Detect which cell encompasses the target text, then output its [x, y] center coordinate. 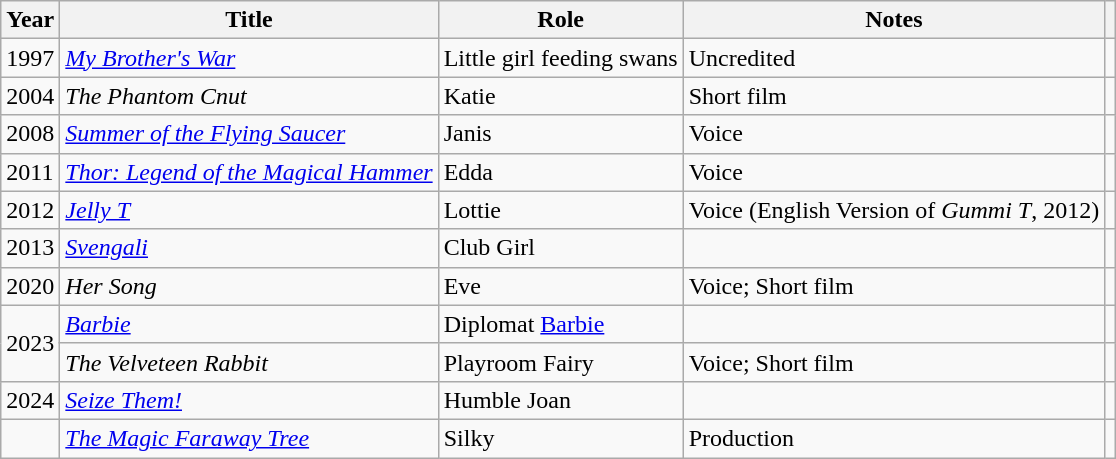
Little girl feeding swans [560, 58]
My Brother's War [249, 58]
Year [30, 20]
2004 [30, 96]
2024 [30, 400]
Eve [560, 286]
Seize Them! [249, 400]
Her Song [249, 286]
Playroom Fairy [560, 362]
The Velveteen Rabbit [249, 362]
Title [249, 20]
Short film [894, 96]
Silky [560, 438]
Edda [560, 172]
Diplomat Barbie [560, 324]
The Phantom Cnut [249, 96]
Katie [560, 96]
Club Girl [560, 248]
Summer of the Flying Saucer [249, 134]
Thor: Legend of the Magical Hammer [249, 172]
2012 [30, 210]
1997 [30, 58]
Janis [560, 134]
2023 [30, 343]
The Magic Faraway Tree [249, 438]
2013 [30, 248]
Uncredited [894, 58]
Lottie [560, 210]
Notes [894, 20]
Jelly T [249, 210]
2020 [30, 286]
Barbie [249, 324]
Humble Joan [560, 400]
2008 [30, 134]
Production [894, 438]
Svengali [249, 248]
2011 [30, 172]
Voice (English Version of Gummi T, 2012) [894, 210]
Role [560, 20]
